Return the (X, Y) coordinate for the center point of the cell that contains the specified text.  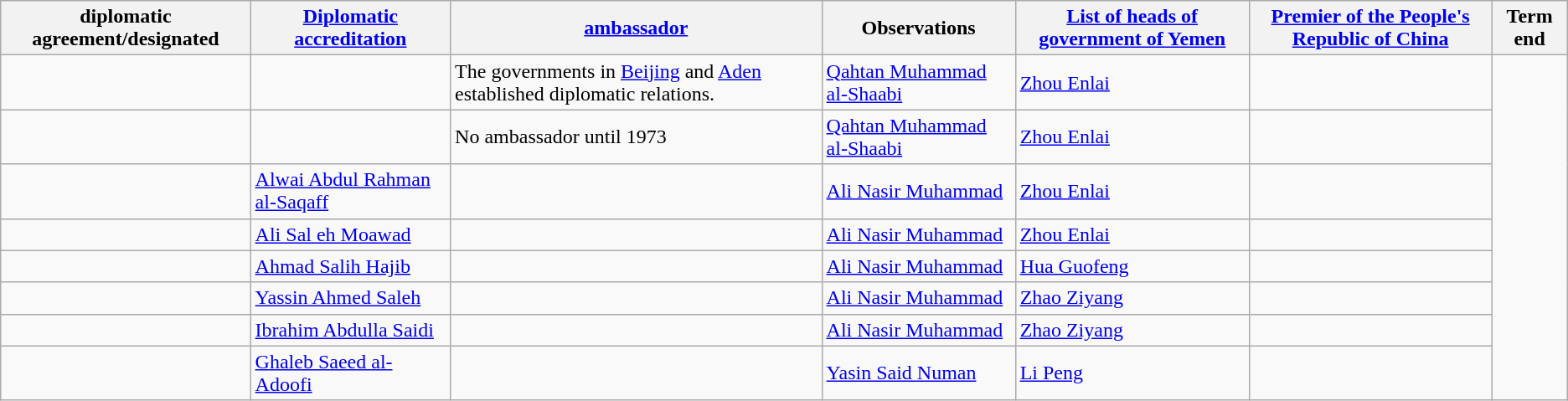
Hua Guofeng (1132, 266)
The governments in Beijing and Aden established diplomatic relations. (637, 82)
Term end (1529, 28)
Li Peng (1132, 373)
Ghaleb Saeed al-Adoofi (350, 373)
Ahmad Salih Hajib (350, 266)
Premier of the People's Republic of China (1370, 28)
No ambassador until 1973 (637, 137)
Yassin Ahmed Saleh (350, 298)
Ibrahim Abdulla Saidi (350, 330)
Observations (918, 28)
diplomatic agreement/designated (126, 28)
Diplomatic accreditation (350, 28)
Yasin Said Numan (918, 373)
Ali Sal eh Moawad (350, 234)
List of heads of government of Yemen (1132, 28)
ambassador (637, 28)
Alwai Abdul Rahman al-Saqaff (350, 191)
